Find where the given text appears and provide that cell's center as (X, Y) coordinate. 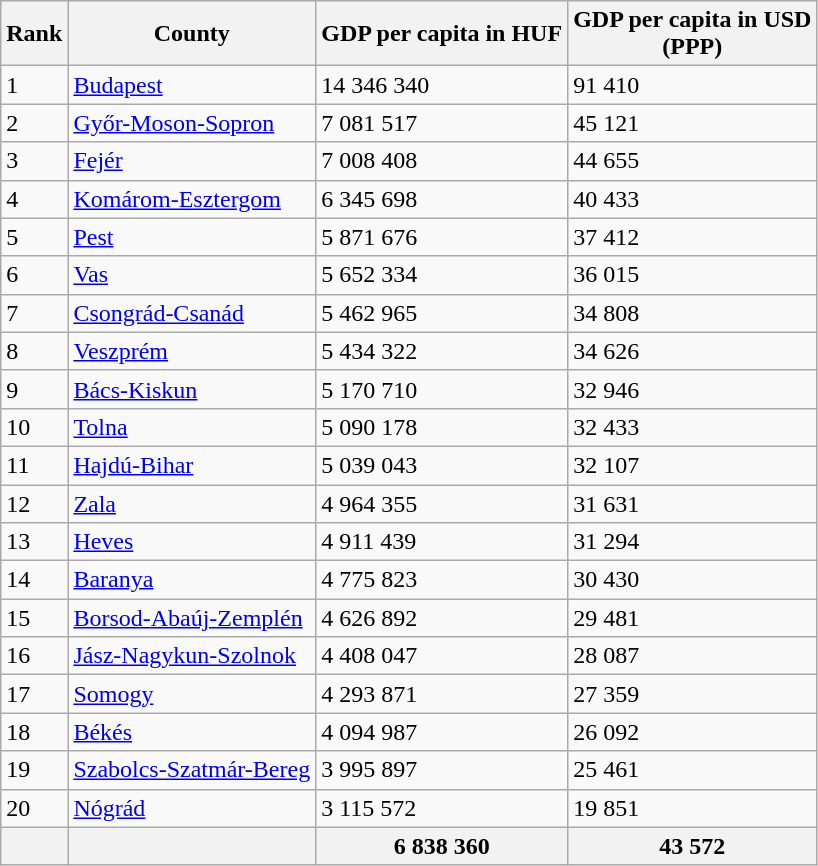
4 408 047 (442, 656)
16 (34, 656)
19 851 (692, 808)
Csongrád-Csanád (192, 313)
26 092 (692, 732)
4 094 987 (442, 732)
6 345 698 (442, 199)
GDP per capita in HUF (442, 34)
32 946 (692, 389)
11 (34, 465)
4 (34, 199)
32 433 (692, 427)
5 652 334 (442, 275)
4 293 871 (442, 694)
13 (34, 542)
19 (34, 770)
Vas (192, 275)
28 087 (692, 656)
2 (34, 123)
Nógrád (192, 808)
45 121 (692, 123)
Jász-Nagykun-Szolnok (192, 656)
Bács-Kiskun (192, 389)
GDP per capita in USD (PPP) (692, 34)
7 081 517 (442, 123)
31 294 (692, 542)
5 039 043 (442, 465)
4 626 892 (442, 618)
18 (34, 732)
6 (34, 275)
40 433 (692, 199)
7 008 408 (442, 161)
3 995 897 (442, 770)
1 (34, 85)
14 346 340 (442, 85)
3 (34, 161)
5 090 178 (442, 427)
43 572 (692, 846)
Zala (192, 503)
Pest (192, 237)
Tolna (192, 427)
9 (34, 389)
Borsod-Abaúj-Zemplén (192, 618)
4 911 439 (442, 542)
34 626 (692, 351)
20 (34, 808)
37 412 (692, 237)
27 359 (692, 694)
7 (34, 313)
29 481 (692, 618)
4 964 355 (442, 503)
91 410 (692, 85)
Rank (34, 34)
Fejér (192, 161)
14 (34, 580)
8 (34, 351)
31 631 (692, 503)
5 462 965 (442, 313)
Baranya (192, 580)
36 015 (692, 275)
5 (34, 237)
Komárom-Esztergom (192, 199)
30 430 (692, 580)
5 871 676 (442, 237)
Békés (192, 732)
3 115 572 (442, 808)
Veszprém (192, 351)
6 838 360 (442, 846)
Somogy (192, 694)
25 461 (692, 770)
12 (34, 503)
Heves (192, 542)
32 107 (692, 465)
Budapest (192, 85)
10 (34, 427)
Győr-Moson-Sopron (192, 123)
15 (34, 618)
5 434 322 (442, 351)
Szabolcs-Szatmár-Bereg (192, 770)
County (192, 34)
4 775 823 (442, 580)
Hajdú-Bihar (192, 465)
5 170 710 (442, 389)
44 655 (692, 161)
17 (34, 694)
34 808 (692, 313)
